Detect which cell encompasses the target text, then output its (X, Y) center coordinate. 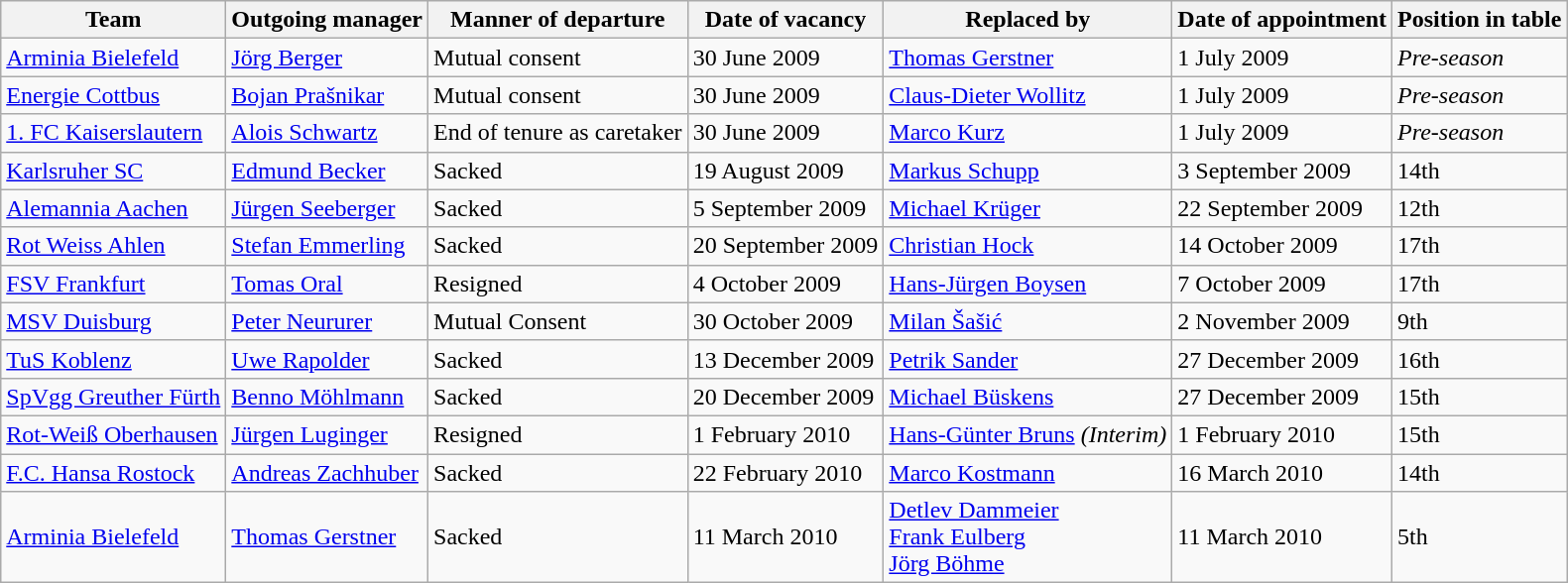
Outgoing manager (327, 20)
19 August 2009 (785, 171)
Jürgen Luginger (327, 434)
Markus Schupp (1027, 171)
16th (1480, 359)
Mutual Consent (558, 321)
Replaced by (1027, 20)
20 September 2009 (785, 246)
Petrik Sander (1027, 359)
Edmund Becker (327, 171)
F.C. Hansa Rostock (113, 473)
Detlev Dammeier Frank Eulberg Jörg Böhme (1027, 537)
5 September 2009 (785, 208)
Date of vacancy (785, 20)
Hans-Günter Bruns (Interim) (1027, 434)
Benno Möhlmann (327, 397)
4 October 2009 (785, 284)
MSV Duisburg (113, 321)
Rot-Weiß Oberhausen (113, 434)
End of tenure as caretaker (558, 133)
22 September 2009 (1282, 208)
16 March 2010 (1282, 473)
Alemannia Aachen (113, 208)
Michael Büskens (1027, 397)
Karlsruher SC (113, 171)
Position in table (1480, 20)
13 December 2009 (785, 359)
Tomas Oral (327, 284)
2 November 2009 (1282, 321)
Andreas Zachhuber (327, 473)
Claus-Dieter Wollitz (1027, 95)
Jörg Berger (327, 58)
Bojan Prašnikar (327, 95)
Jürgen Seeberger (327, 208)
Date of appointment (1282, 20)
7 October 2009 (1282, 284)
Team (113, 20)
Manner of departure (558, 20)
Peter Neururer (327, 321)
Christian Hock (1027, 246)
Rot Weiss Ahlen (113, 246)
Marco Kostmann (1027, 473)
Alois Schwartz (327, 133)
Michael Krüger (1027, 208)
SpVgg Greuther Fürth (113, 397)
TuS Koblenz (113, 359)
20 December 2009 (785, 397)
1. FC Kaiserslautern (113, 133)
Energie Cottbus (113, 95)
Stefan Emmerling (327, 246)
14 October 2009 (1282, 246)
5th (1480, 537)
Hans-Jürgen Boysen (1027, 284)
30 October 2009 (785, 321)
3 September 2009 (1282, 171)
Milan Šašić (1027, 321)
12th (1480, 208)
9th (1480, 321)
22 February 2010 (785, 473)
Uwe Rapolder (327, 359)
FSV Frankfurt (113, 284)
Marco Kurz (1027, 133)
